Determine the (x, y) coordinate at the center of the cell enclosing the given text.  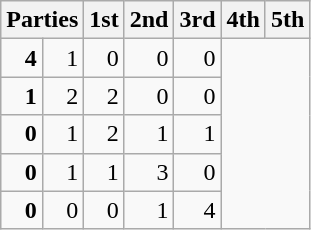
4th (243, 20)
3 (149, 172)
5th (287, 20)
1st (104, 20)
Parties (42, 20)
2nd (149, 20)
3rd (198, 20)
